Provide the (X, Y) coordinate of the cell's center where the given text is located.  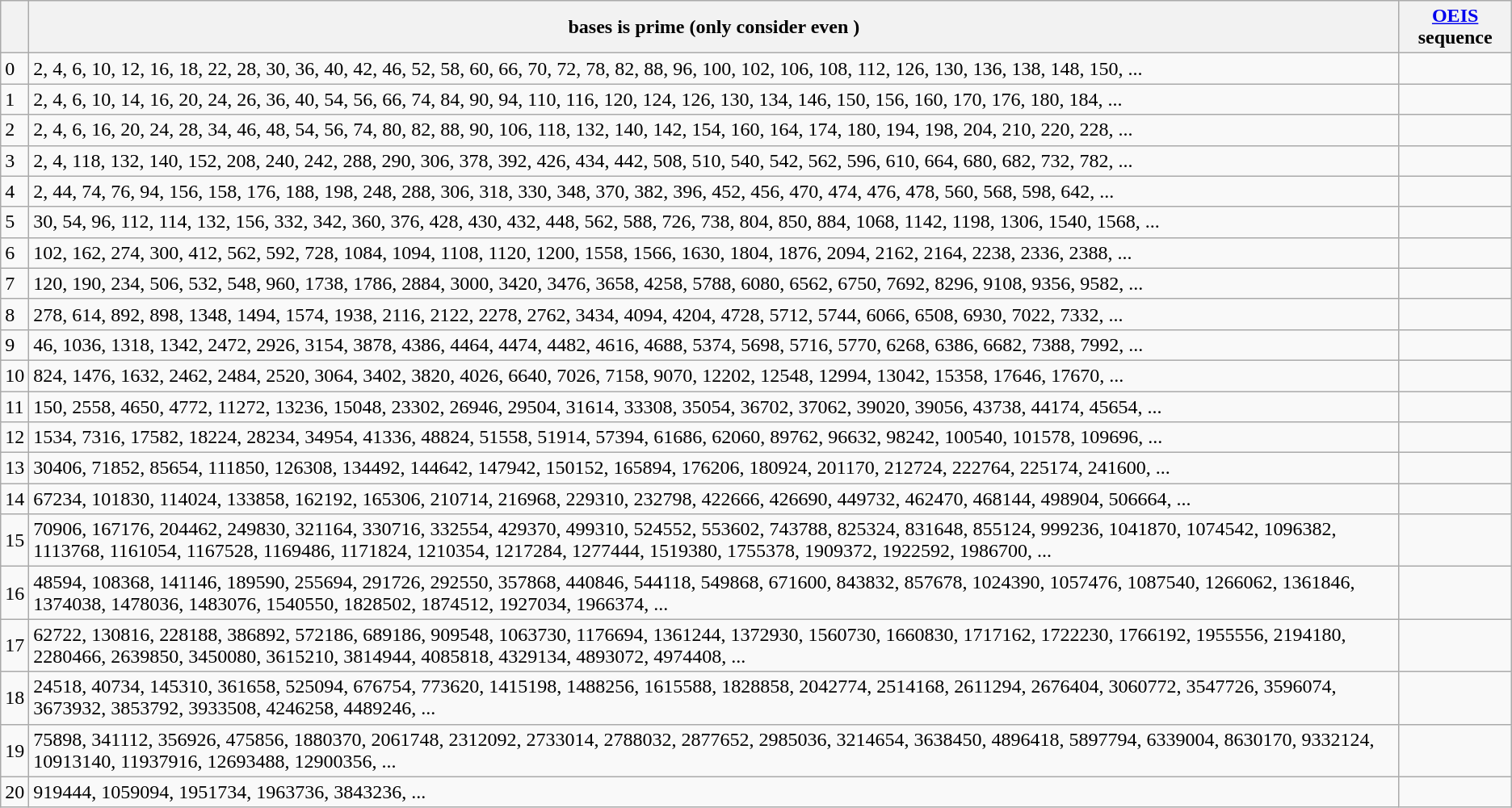
2, 44, 74, 76, 94, 156, 158, 176, 188, 198, 248, 288, 306, 318, 330, 348, 370, 382, 396, 452, 456, 470, 474, 476, 478, 560, 568, 598, 642, ... (714, 191)
bases is prime (only consider even ) (714, 27)
19 (15, 751)
18 (15, 697)
6 (15, 253)
11 (15, 406)
2, 4, 6, 16, 20, 24, 28, 34, 46, 48, 54, 56, 74, 80, 82, 88, 90, 106, 118, 132, 140, 142, 154, 160, 164, 174, 180, 194, 198, 204, 210, 220, 228, ... (714, 130)
824, 1476, 1632, 2462, 2484, 2520, 3064, 3402, 3820, 4026, 6640, 7026, 7158, 9070, 12202, 12548, 12994, 13042, 15358, 17646, 17670, ... (714, 375)
102, 162, 274, 300, 412, 562, 592, 728, 1084, 1094, 1108, 1120, 1200, 1558, 1566, 1630, 1804, 1876, 2094, 2162, 2164, 2238, 2336, 2388, ... (714, 253)
9 (15, 345)
30, 54, 96, 112, 114, 132, 156, 332, 342, 360, 376, 428, 430, 432, 448, 562, 588, 726, 738, 804, 850, 884, 1068, 1142, 1198, 1306, 1540, 1568, ... (714, 222)
3 (15, 161)
120, 190, 234, 506, 532, 548, 960, 1738, 1786, 2884, 3000, 3420, 3476, 3658, 4258, 5788, 6080, 6562, 6750, 7692, 8296, 9108, 9356, 9582, ... (714, 283)
14 (15, 499)
67234, 101830, 114024, 133858, 162192, 165306, 210714, 216968, 229310, 232798, 422666, 426690, 449732, 462470, 468144, 498904, 506664, ... (714, 499)
919444, 1059094, 1951734, 1963736, 3843236, ... (714, 792)
5 (15, 222)
15 (15, 541)
8 (15, 314)
2, 4, 118, 132, 140, 152, 208, 240, 242, 288, 290, 306, 378, 392, 426, 434, 442, 508, 510, 540, 542, 562, 596, 610, 664, 680, 682, 732, 782, ... (714, 161)
OEIS sequence (1455, 27)
30406, 71852, 85654, 111850, 126308, 134492, 144642, 147942, 150152, 165894, 176206, 180924, 201170, 212724, 222764, 225174, 241600, ... (714, 468)
278, 614, 892, 898, 1348, 1494, 1574, 1938, 2116, 2122, 2278, 2762, 3434, 4094, 4204, 4728, 5712, 5744, 6066, 6508, 6930, 7022, 7332, ... (714, 314)
1534, 7316, 17582, 18224, 28234, 34954, 41336, 48824, 51558, 51914, 57394, 61686, 62060, 89762, 96632, 98242, 100540, 101578, 109696, ... (714, 437)
1 (15, 99)
150, 2558, 4650, 4772, 11272, 13236, 15048, 23302, 26946, 29504, 31614, 33308, 35054, 36702, 37062, 39020, 39056, 43738, 44174, 45654, ... (714, 406)
2 (15, 130)
7 (15, 283)
17 (15, 646)
2, 4, 6, 10, 14, 16, 20, 24, 26, 36, 40, 54, 56, 66, 74, 84, 90, 94, 110, 116, 120, 124, 126, 130, 134, 146, 150, 156, 160, 170, 176, 180, 184, ... (714, 99)
46, 1036, 1318, 1342, 2472, 2926, 3154, 3878, 4386, 4464, 4474, 4482, 4616, 4688, 5374, 5698, 5716, 5770, 6268, 6386, 6682, 7388, 7992, ... (714, 345)
12 (15, 437)
10 (15, 375)
13 (15, 468)
4 (15, 191)
0 (15, 69)
16 (15, 592)
20 (15, 792)
